Return [x, y] of the center of cell containing provided text 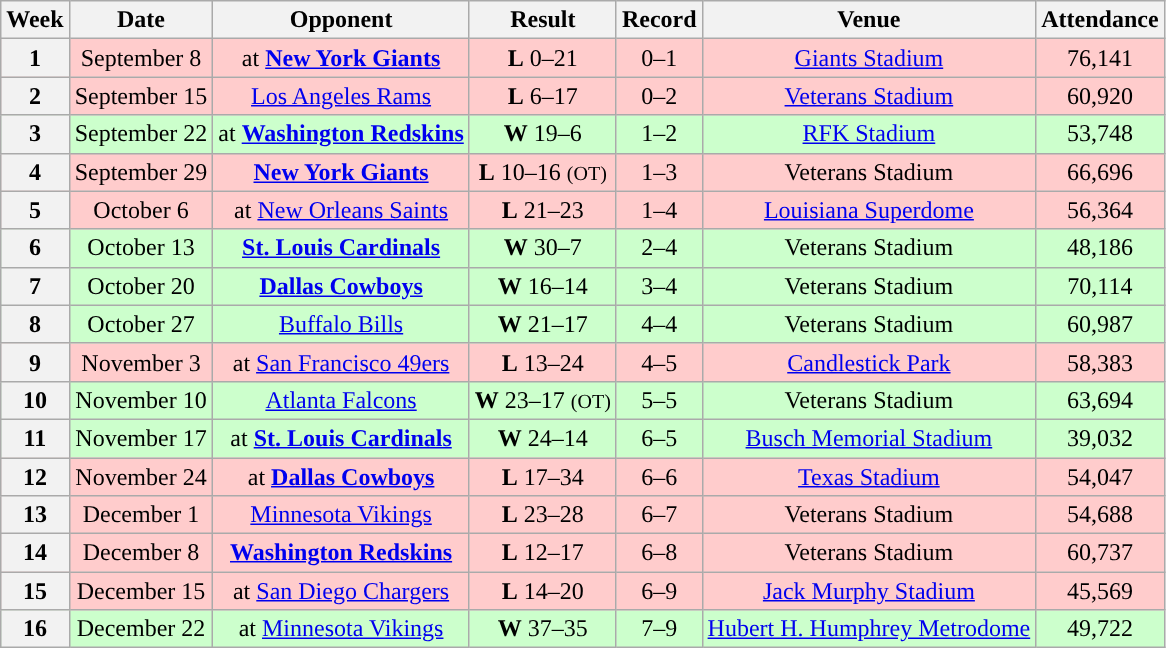
Texas Stadium [869, 477]
at San Francisco 49ers [341, 362]
4–4 [659, 324]
4 [35, 172]
September 22 [141, 134]
Record [659, 20]
49,722 [1100, 629]
11 [35, 438]
November 17 [141, 438]
Candlestick Park [869, 362]
December 22 [141, 629]
6–8 [659, 553]
Attendance [1100, 20]
Date [141, 20]
5–5 [659, 400]
8 [35, 324]
1–4 [659, 210]
October 27 [141, 324]
Louisiana Superdome [869, 210]
Result [542, 20]
W 37–35 [542, 629]
L 13–24 [542, 362]
at Minnesota Vikings [341, 629]
at Washington Redskins [341, 134]
58,383 [1100, 362]
December 15 [141, 591]
Venue [869, 20]
Dallas Cowboys [341, 286]
70,114 [1100, 286]
54,047 [1100, 477]
60,987 [1100, 324]
September 8 [141, 58]
St. Louis Cardinals [341, 248]
6–6 [659, 477]
48,186 [1100, 248]
15 [35, 591]
6–9 [659, 591]
L 21–23 [542, 210]
2–4 [659, 248]
W 21–17 [542, 324]
1 [35, 58]
Giants Stadium [869, 58]
16 [35, 629]
39,032 [1100, 438]
W 16–14 [542, 286]
Buffalo Bills [341, 324]
September 29 [141, 172]
2 [35, 96]
November 24 [141, 477]
6 [35, 248]
at Dallas Cowboys [341, 477]
53,748 [1100, 134]
December 1 [141, 515]
3–4 [659, 286]
63,694 [1100, 400]
November 3 [141, 362]
3 [35, 134]
0–1 [659, 58]
60,920 [1100, 96]
66,696 [1100, 172]
November 10 [141, 400]
RFK Stadium [869, 134]
0–2 [659, 96]
L 0–21 [542, 58]
10 [35, 400]
6–7 [659, 515]
54,688 [1100, 515]
L 6–17 [542, 96]
7 [35, 286]
Washington Redskins [341, 553]
13 [35, 515]
L 23–28 [542, 515]
7–9 [659, 629]
New York Giants [341, 172]
December 8 [141, 553]
September 15 [141, 96]
October 6 [141, 210]
W 30–7 [542, 248]
5 [35, 210]
L 10–16 (OT) [542, 172]
October 20 [141, 286]
Minnesota Vikings [341, 515]
October 13 [141, 248]
Week [35, 20]
4–5 [659, 362]
Opponent [341, 20]
Busch Memorial Stadium [869, 438]
at New York Giants [341, 58]
56,364 [1100, 210]
1–2 [659, 134]
W 24–14 [542, 438]
12 [35, 477]
9 [35, 362]
14 [35, 553]
6–5 [659, 438]
60,737 [1100, 553]
76,141 [1100, 58]
W 23–17 (OT) [542, 400]
45,569 [1100, 591]
Los Angeles Rams [341, 96]
L 17–34 [542, 477]
Jack Murphy Stadium [869, 591]
W 19–6 [542, 134]
at San Diego Chargers [341, 591]
at St. Louis Cardinals [341, 438]
L 14–20 [542, 591]
1–3 [659, 172]
Atlanta Falcons [341, 400]
Hubert H. Humphrey Metrodome [869, 629]
at New Orleans Saints [341, 210]
L 12–17 [542, 553]
